Identify which cell holds the provided text, then report its (x, y) central coordinate. 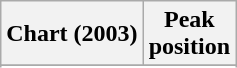
Peakposition (189, 34)
Chart (2003) (72, 34)
